Identify which cell holds the provided text, then report its [X, Y] central coordinate. 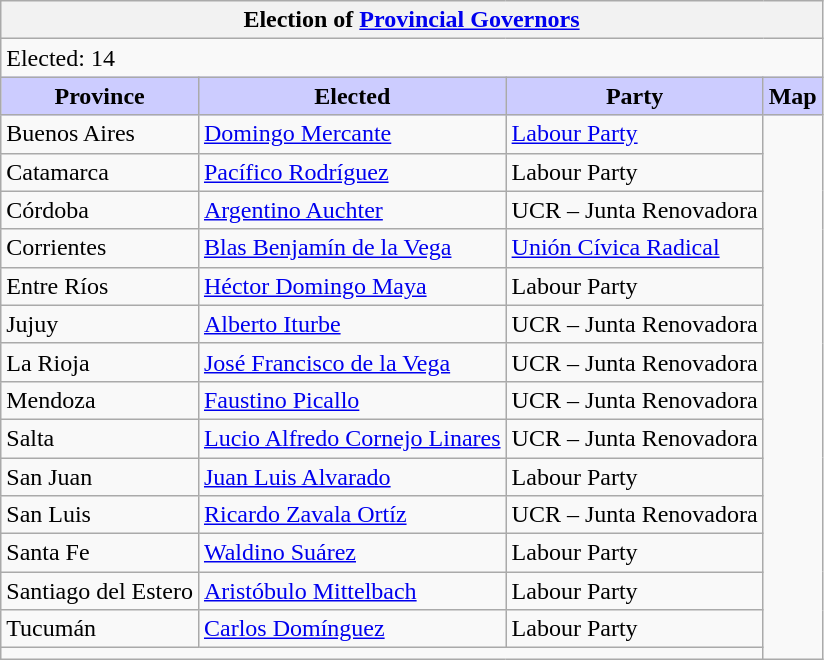
Santa Fe [100, 553]
Alberto Iturbe [352, 324]
La Rioja [100, 362]
Blas Benjamín de la Vega [352, 248]
Lucio Alfredo Cornejo Linares [352, 438]
José Francisco de la Vega [352, 362]
Corrientes [100, 248]
Pacífico Rodríguez [352, 172]
Buenos Aires [100, 134]
Unión Cívica Radical [634, 248]
Córdoba [100, 210]
Map [792, 96]
Elected [352, 96]
Ricardo Zavala Ortíz [352, 515]
Faustino Picallo [352, 400]
San Juan [100, 477]
Argentino Auchter [352, 210]
Aristóbulo Mittelbach [352, 591]
Salta [100, 438]
Héctor Domingo Maya [352, 286]
Catamarca [100, 172]
Election of Provincial Governors [412, 20]
Jujuy [100, 324]
Province [100, 96]
Elected: 14 [412, 58]
Domingo Mercante [352, 134]
Party [634, 96]
Waldino Suárez [352, 553]
Carlos Domínguez [352, 629]
San Luis [100, 515]
Mendoza [100, 400]
Tucumán [100, 629]
Santiago del Estero [100, 591]
Juan Luis Alvarado [352, 477]
Entre Ríos [100, 286]
